Detect which cell encompasses the target text, then output its (x, y) center coordinate. 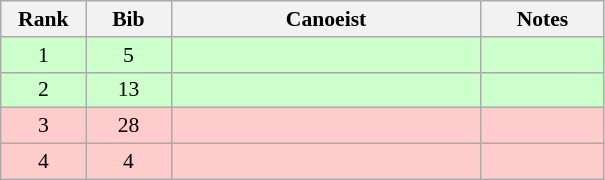
Rank (44, 19)
Bib (128, 19)
3 (44, 126)
5 (128, 55)
Notes (542, 19)
2 (44, 90)
28 (128, 126)
1 (44, 55)
Canoeist (326, 19)
13 (128, 90)
